Capture the cell that displays the provided text and extract its [X, Y] central coordinate. 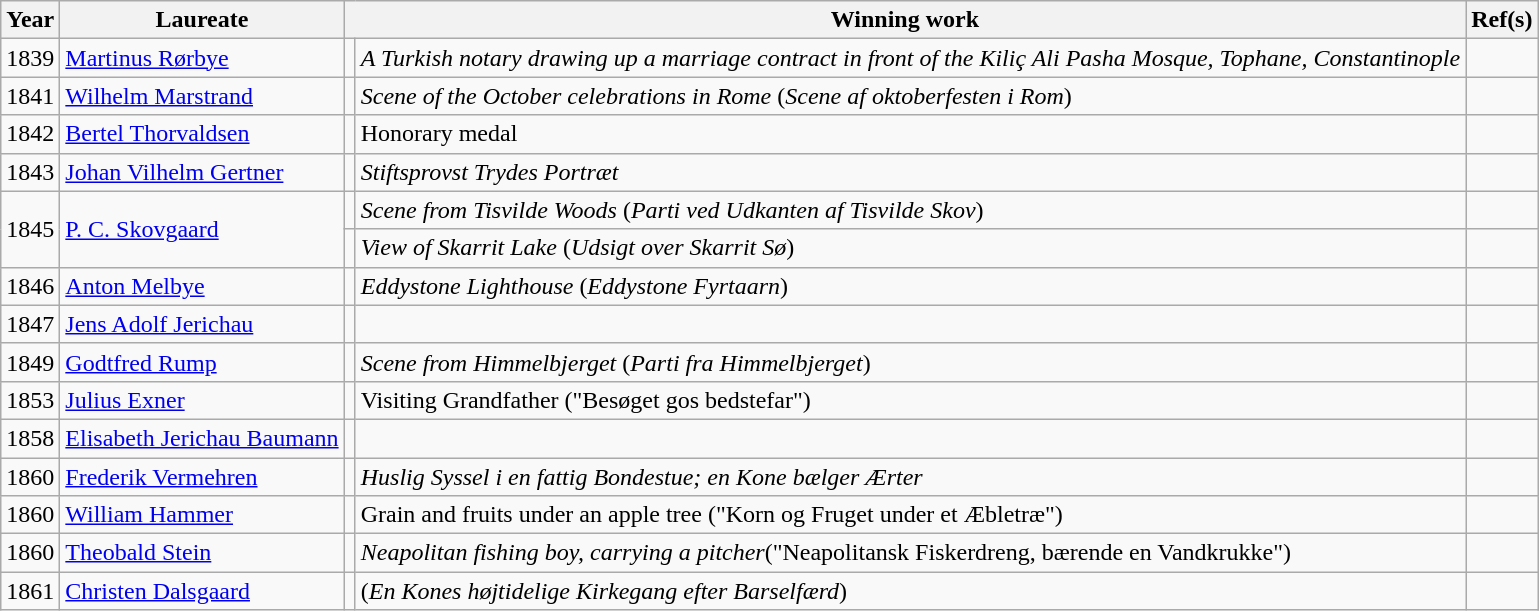
1853 [30, 400]
Theobald Stein [202, 553]
1845 [30, 229]
Winning work [904, 20]
P. C. Skovgaard [202, 229]
1858 [30, 438]
Godtfred Rump [202, 362]
1847 [30, 324]
View of Skarrit Lake (Udsigt over Skarrit Sø) [910, 248]
1861 [30, 591]
1839 [30, 58]
Julius Exner [202, 400]
Scene of the October celebrations in Rome (Scene af oktoberfesten i Rom) [910, 96]
Johan Vilhelm Gertner [202, 172]
1843 [30, 172]
Martinus Rørbye [202, 58]
1846 [30, 286]
William Hammer [202, 515]
(En Kones højtidelige Kirkegang efter Barselfærd) [910, 591]
Laureate [202, 20]
1841 [30, 96]
Honorary medal [910, 134]
Frederik Vermehren [202, 477]
Bertel Thorvaldsen [202, 134]
Eddystone Lighthouse (Eddystone Fyrtaarn) [910, 286]
Stiftsprovst Trydes Portræt [910, 172]
Grain and fruits under an apple tree ("Korn og Fruget under et Æbletræ") [910, 515]
Year [30, 20]
Jens Adolf Jerichau [202, 324]
Anton Melbye [202, 286]
1849 [30, 362]
Wilhelm Marstrand [202, 96]
Scene from Tisvilde Woods (Parti ved Udkanten af Tisvilde Skov) [910, 210]
Huslig Syssel i en fattig Bondestue; en Kone bælger Ærter [910, 477]
Scene from Himmelbjerget (Parti fra Himmelbjerget) [910, 362]
Elisabeth Jerichau Baumann [202, 438]
Neapolitan fishing boy, carrying a pitcher("Neapolitansk Fiskerdreng, bærende en Vandkrukke") [910, 553]
A Turkish notary drawing up a marriage contract in front of the Kiliç Ali Pasha Mosque, Tophane, Constantinople [910, 58]
Visiting Grandfather ("Besøget gos bedstefar") [910, 400]
Ref(s) [1502, 20]
Christen Dalsgaard [202, 591]
1842 [30, 134]
